Scan for the cell matching the given text and deliver its [X, Y] coordinate at center. 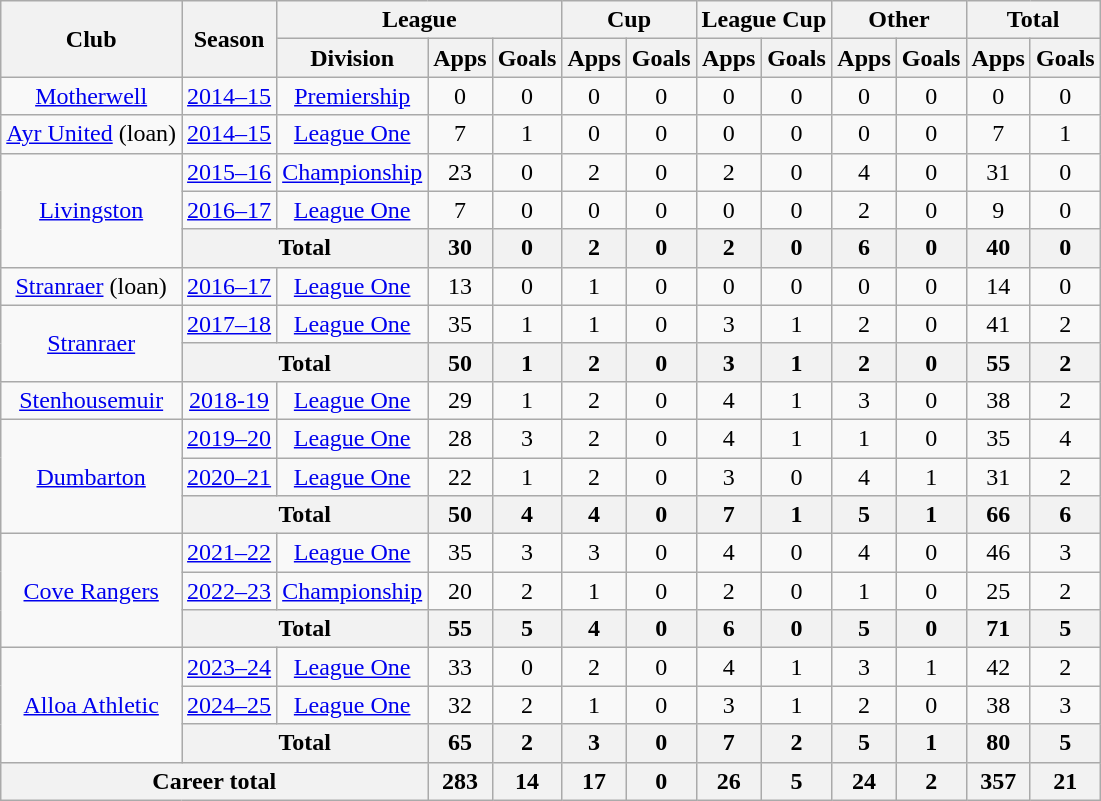
2018-19 [230, 400]
League Cup [764, 20]
Stenhousemuir [92, 400]
Dumbarton [92, 476]
Cove Rangers [92, 591]
Stranraer [92, 343]
9 [998, 210]
22 [460, 477]
17 [594, 781]
2017–18 [230, 324]
League [420, 20]
29 [460, 400]
65 [460, 743]
46 [998, 553]
Motherwell [92, 96]
80 [998, 743]
41 [998, 324]
Career total [214, 781]
21 [1065, 781]
25 [998, 591]
283 [460, 781]
32 [460, 705]
Division [352, 58]
13 [460, 286]
23 [460, 172]
20 [460, 591]
66 [998, 515]
2020–21 [230, 477]
2022–23 [230, 591]
26 [728, 781]
2023–24 [230, 667]
Season [230, 39]
42 [998, 667]
Premiership [352, 96]
24 [864, 781]
Club [92, 39]
Cup [629, 20]
30 [460, 248]
Stranraer (loan) [92, 286]
2021–22 [230, 553]
Alloa Athletic [92, 705]
Ayr United (loan) [92, 134]
Other [899, 20]
2015–16 [230, 172]
33 [460, 667]
28 [460, 438]
71 [998, 629]
2019–20 [230, 438]
357 [998, 781]
40 [998, 248]
Livingston [92, 210]
2024–25 [230, 705]
